Search for the cell housing the specified text and yield its (x, y) center coordinate. 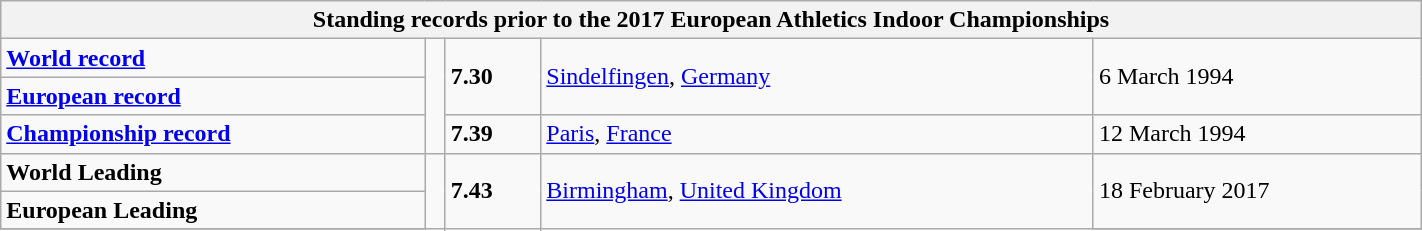
Birmingham, United Kingdom (818, 191)
European record (213, 96)
European Leading (213, 210)
Paris, France (818, 134)
7.39 (493, 134)
7.43 (493, 191)
7.30 (493, 77)
Sindelfingen, Germany (818, 77)
World Leading (213, 172)
World record (213, 58)
6 March 1994 (1257, 77)
Championship record (213, 134)
18 February 2017 (1257, 191)
Standing records prior to the 2017 European Athletics Indoor Championships (711, 20)
12 March 1994 (1257, 134)
